Pinpoint the cell where the given text exists, returning its (x, y) midpoint coordinate. 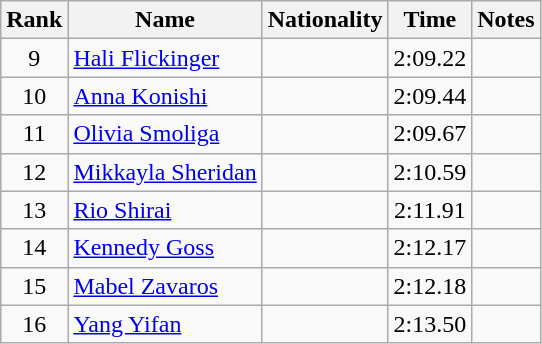
2:12.18 (430, 286)
Time (430, 20)
12 (34, 172)
16 (34, 324)
2:11.91 (430, 210)
11 (34, 134)
2:09.22 (430, 58)
Hali Flickinger (165, 58)
14 (34, 248)
15 (34, 286)
Yang Yifan (165, 324)
Mabel Zavaros (165, 286)
Mikkayla Sheridan (165, 172)
Nationality (325, 20)
Rio Shirai (165, 210)
2:13.50 (430, 324)
13 (34, 210)
9 (34, 58)
2:12.17 (430, 248)
Kennedy Goss (165, 248)
10 (34, 96)
Rank (34, 20)
2:10.59 (430, 172)
Notes (506, 20)
Olivia Smoliga (165, 134)
Anna Konishi (165, 96)
2:09.67 (430, 134)
Name (165, 20)
2:09.44 (430, 96)
